Pinpoint the cell where the given text exists, returning its [X, Y] midpoint coordinate. 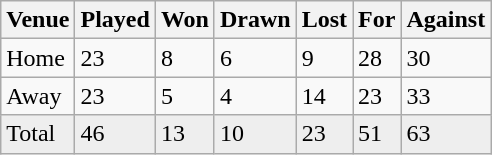
8 [184, 58]
46 [115, 134]
Away [38, 96]
33 [446, 96]
10 [255, 134]
9 [324, 58]
5 [184, 96]
Won [184, 20]
6 [255, 58]
For [377, 20]
13 [184, 134]
63 [446, 134]
4 [255, 96]
30 [446, 58]
Home [38, 58]
Drawn [255, 20]
Lost [324, 20]
28 [377, 58]
Total [38, 134]
Played [115, 20]
Venue [38, 20]
Against [446, 20]
14 [324, 96]
51 [377, 134]
